Scan for the cell matching the given text and deliver its (X, Y) coordinate at center. 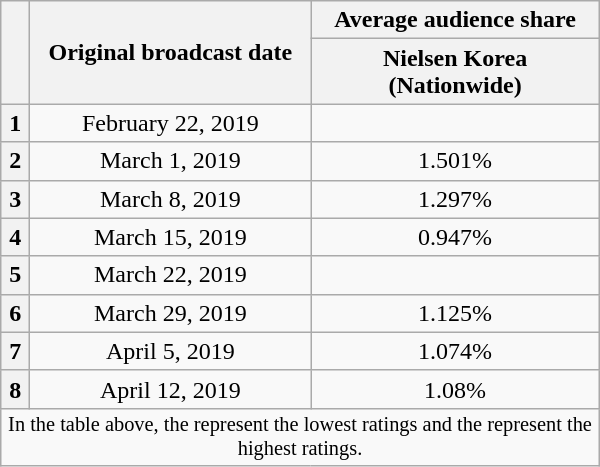
April 12, 2019 (170, 389)
5 (16, 275)
2 (16, 161)
1.125% (455, 313)
March 8, 2019 (170, 199)
1.297% (455, 199)
7 (16, 351)
8 (16, 389)
March 15, 2019 (170, 237)
Average audience share (455, 20)
Nielsen Korea(Nationwide) (455, 72)
April 5, 2019 (170, 351)
March 29, 2019 (170, 313)
Original broadcast date (170, 52)
March 1, 2019 (170, 161)
In the table above, the represent the lowest ratings and the represent the highest ratings. (300, 437)
0.947% (455, 237)
4 (16, 237)
6 (16, 313)
3 (16, 199)
1 (16, 123)
1.074% (455, 351)
March 22, 2019 (170, 275)
1.501% (455, 161)
1.08% (455, 389)
February 22, 2019 (170, 123)
